Scan for the cell matching the given text and deliver its (x, y) coordinate at center. 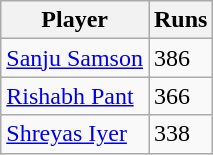
Sanju Samson (75, 58)
Shreyas Iyer (75, 134)
366 (180, 96)
386 (180, 58)
Rishabh Pant (75, 96)
Player (75, 20)
338 (180, 134)
Runs (180, 20)
